Identify which cell holds the provided text, then report its [X, Y] central coordinate. 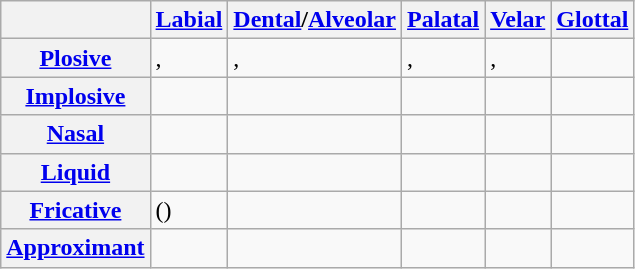
Palatal [444, 20]
Liquid [76, 172]
Plosive [76, 58]
Labial [189, 20]
Velar [518, 20]
Fricative [76, 210]
Implosive [76, 96]
() [189, 210]
Dental/Alveolar [315, 20]
Nasal [76, 134]
Glottal [592, 20]
Approximant [76, 248]
